Return [X, Y] of the center of cell containing provided text 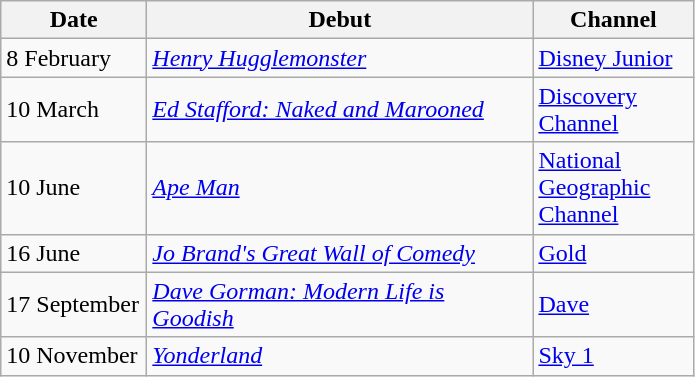
Sky 1 [614, 356]
10 June [74, 188]
Ape Man [340, 188]
10 November [74, 356]
Channel [614, 20]
Ed Stafford: Naked and Marooned [340, 110]
National Geographic Channel [614, 188]
10 March [74, 110]
Dave [614, 304]
8 February [74, 58]
Dave Gorman: Modern Life is Goodish [340, 304]
Henry Hugglemonster [340, 58]
Yonderland [340, 356]
Date [74, 20]
Discovery Channel [614, 110]
Gold [614, 253]
Debut [340, 20]
16 June [74, 253]
Disney Junior [614, 58]
17 September [74, 304]
Jo Brand's Great Wall of Comedy [340, 253]
